Identify which cell holds the provided text, then report its [X, Y] central coordinate. 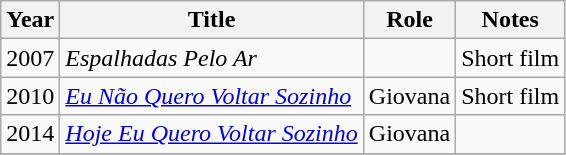
Eu Não Quero Voltar Sozinho [212, 96]
Espalhadas Pelo Ar [212, 58]
2010 [30, 96]
Notes [510, 20]
Title [212, 20]
Year [30, 20]
2007 [30, 58]
2014 [30, 134]
Role [409, 20]
Hoje Eu Quero Voltar Sozinho [212, 134]
